Output the [x, y] coordinate of the center of the cell containing the given text.  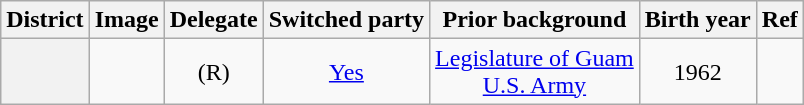
(R) [214, 72]
Prior background [535, 20]
Image [126, 20]
Ref [780, 20]
Legislature of GuamU.S. Army [535, 72]
Delegate [214, 20]
1962 [698, 72]
District [45, 20]
Switched party [346, 20]
Yes [346, 72]
Birth year [698, 20]
